Provide the (x, y) coordinate of the cell's center where the given text is located.  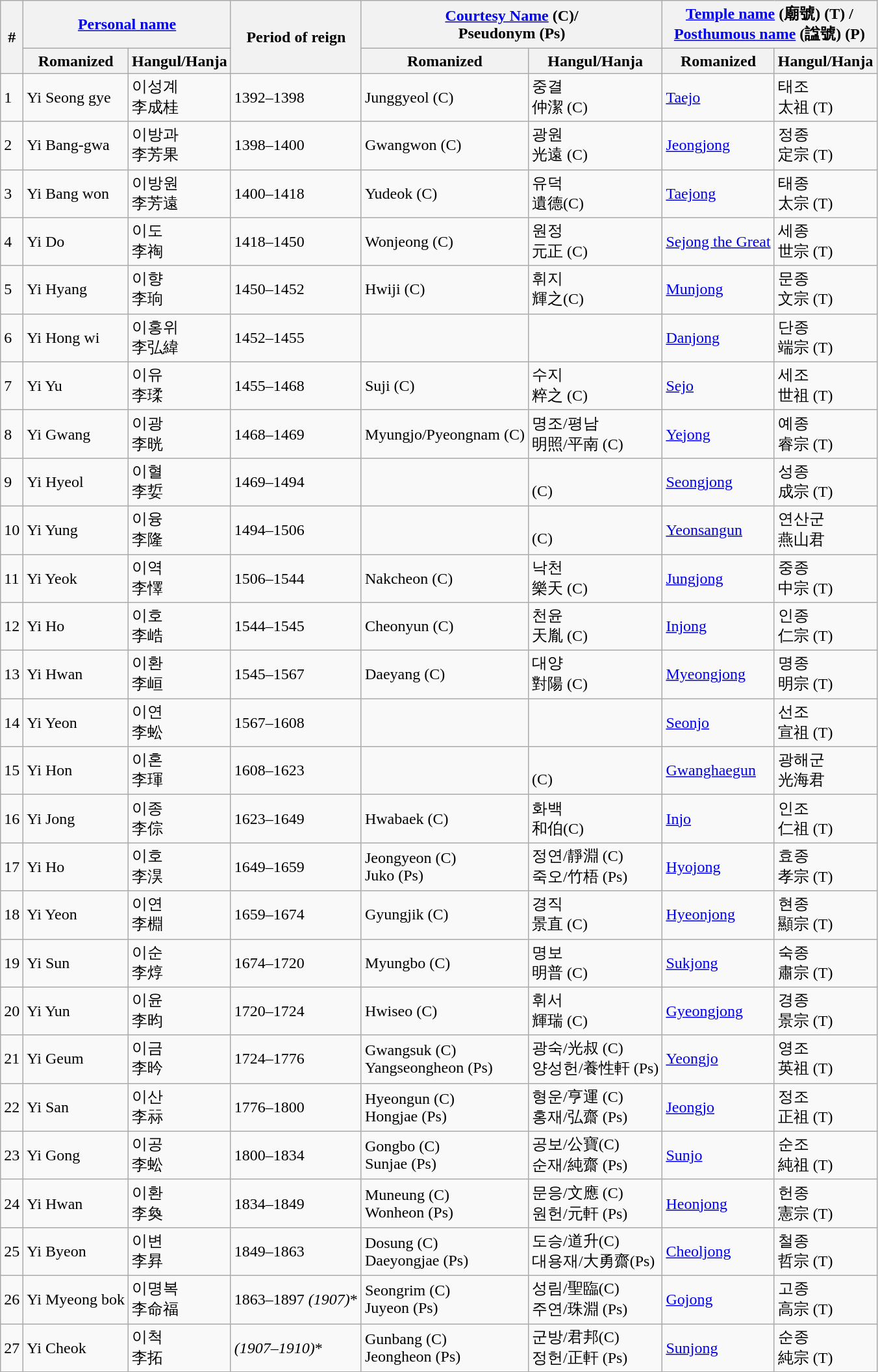
천윤天胤 (C) (595, 627)
Myungjo/Pyeongnam (C) (444, 434)
현종顯宗 (T) (825, 915)
Gyungjik (C) (444, 915)
Hyeongun (C)Hongjae (Ps) (444, 1107)
원정元正 (C) (595, 242)
이방원李芳遠 (180, 193)
단종端宗 (T) (825, 338)
1674–1720 (296, 963)
1849–1863 (296, 1251)
이종李倧 (180, 819)
1545–1567 (296, 675)
경직景直 (C) (595, 915)
도승/道升(C)대용재/大勇齋(Ps) (595, 1251)
Yi Geum (76, 1059)
Dosung (C)Daeyongjae (Ps) (444, 1251)
낙천樂天 (C) (595, 579)
Yi Yung (76, 530)
1506–1544 (296, 579)
Gwangsuk (C)Yangseongheon (Ps) (444, 1059)
8 (12, 434)
헌종憲宗 (T) (825, 1203)
Gongbo (C)Sunjae (Ps) (444, 1155)
이명복 李命福 (180, 1299)
1392–1398 (296, 97)
Yi Hyeol (76, 482)
정조正祖 (T) (825, 1107)
이연李棩 (180, 915)
Yi Yeok (76, 579)
Yi Bang won (76, 193)
Yi Bang-gwa (76, 145)
Munjong (718, 290)
1494–1506 (296, 530)
정종定宗 (T) (825, 145)
26 (12, 1299)
세조世祖 (T) (825, 386)
이산李祘 (180, 1107)
이환李峘 (180, 675)
Seongrim (C)Juyeon (Ps) (444, 1299)
Sukjong (718, 963)
9 (12, 482)
세종 世宗 (T) (825, 242)
대양對陽 (C) (595, 675)
이융李隆 (180, 530)
성림/聖臨(C)주연/珠淵 (Ps) (595, 1299)
Hwiseo (C) (444, 1011)
Sunjo (718, 1155)
Myeongjong (718, 675)
인종仁宗 (T) (825, 627)
11 (12, 579)
예종睿宗 (T) (825, 434)
문응/文應 (C)원헌/元軒 (Ps) (595, 1203)
13 (12, 675)
1468–1469 (296, 434)
인조仁祖 (T) (825, 819)
이호李峼 (180, 627)
Sejo (718, 386)
17 (12, 867)
Gyeongjong (718, 1011)
Yi Hong wi (76, 338)
명종明宗 (T) (825, 675)
Personal name (127, 25)
연산군燕山君 (825, 530)
경종景宗 (T) (825, 1011)
이성계李成桂 (180, 97)
1863–1897 (1907)* (296, 1299)
효종 孝宗 (T) (825, 867)
1623–1649 (296, 819)
1720–1724 (296, 1011)
Yi San (76, 1107)
1400–1418 (296, 193)
Taejo (718, 97)
Yudeok (C) (444, 193)
Yi Yun (76, 1011)
# (12, 37)
Gojong (718, 1299)
태종 太宗 (T) (825, 193)
성종 成宗 (T) (825, 482)
이유李瑈 (180, 386)
이혼李琿 (180, 771)
Courtesy Name (C)/ Pseudonym (Ps) (512, 25)
1608–1623 (296, 771)
Yeongjo (718, 1059)
Seonjo (718, 723)
Hyojong (718, 867)
2 (12, 145)
Yi Cheok (76, 1347)
이순李焞 (180, 963)
이금李昑 (180, 1059)
1418–1450 (296, 242)
5 (12, 290)
Danjong (718, 338)
이향李珦 (180, 290)
순종純宗 (T) (825, 1347)
Junggyeol (C) (444, 97)
휘지輝之(C) (595, 290)
순조純祖 (T) (825, 1155)
1455–1468 (296, 386)
Yi Hon (76, 771)
군방/君邦(C) 정헌/正軒 (Ps) (595, 1347)
1776–1800 (296, 1107)
Yeonsangun (718, 530)
22 (12, 1107)
Gunbang (C) Jeongheon (Ps) (444, 1347)
Yi Byeon (76, 1251)
Injong (718, 627)
중결 仲潔 (C) (595, 97)
1452–1455 (296, 338)
18 (12, 915)
Yejong (718, 434)
유덕 遺德(C) (595, 193)
Gwanghaegun (718, 771)
(1907–1910)* (296, 1347)
7 (12, 386)
Heonjong (718, 1203)
Yi Hyang (76, 290)
명조/평남明照/平南 (C) (595, 434)
숙종肅宗 (T) (825, 963)
형운/亨運 (C)홍재/弘齋 (Ps) (595, 1107)
Temple name (廟號) (T) / Posthumous name (諡號) (P) (770, 25)
Muneung (C)Wonheon (Ps) (444, 1203)
Jeongyeon (C)Juko (Ps) (444, 867)
Cheoljong (718, 1251)
이척李拓 (180, 1347)
Gwangwon (C) (444, 145)
1724–1776 (296, 1059)
Yi Gwang (76, 434)
이변李昪 (180, 1251)
1659–1674 (296, 915)
Cheonyun (C) (444, 627)
1469–1494 (296, 482)
이홍위李弘緯 (180, 338)
Hyeonjong (718, 915)
Suji (C) (444, 386)
Myungbo (C) (444, 963)
10 (12, 530)
15 (12, 771)
6 (12, 338)
Yi Yu (76, 386)
1567–1608 (296, 723)
이방과李芳果 (180, 145)
이도李祹 (180, 242)
Jeongjo (718, 1107)
중종中宗 (T) (825, 579)
Jeongjong (718, 145)
Injo (718, 819)
1 (12, 97)
Hwabaek (C) (444, 819)
이공李蚣 (180, 1155)
24 (12, 1203)
19 (12, 963)
이환李奐 (180, 1203)
Sunjong (718, 1347)
명보明普 (C) (595, 963)
공보/公寶(C)순재/純齋 (Ps) (595, 1155)
광해군 光海君 (825, 771)
철종哲宗 (T) (825, 1251)
화백 和伯(C) (595, 819)
Yi Sun (76, 963)
정연/靜淵 (C)죽오/竹梧 (Ps) (595, 867)
광숙/光叔 (C)양성헌/養性軒 (Ps) (595, 1059)
고종高宗 (T) (825, 1299)
21 (12, 1059)
Hwiji (C) (444, 290)
이혈李娎 (180, 482)
수지 粹之 (C) (595, 386)
선조宣祖 (T) (825, 723)
1398–1400 (296, 145)
Nakcheon (C) (444, 579)
Yi Gong (76, 1155)
1649–1659 (296, 867)
이호李淏 (180, 867)
1450–1452 (296, 290)
Taejong (718, 193)
이광李晄 (180, 434)
23 (12, 1155)
Daeyang (C) (444, 675)
영조英祖 (T) (825, 1059)
1800–1834 (296, 1155)
Seongjong (718, 482)
25 (12, 1251)
Wonjeong (C) (444, 242)
문종文宗 (T) (825, 290)
광원光遠 (C) (595, 145)
이역李懌 (180, 579)
16 (12, 819)
Period of reign (296, 37)
20 (12, 1011)
휘서輝瑞 (C) (595, 1011)
Sejong the Great (718, 242)
12 (12, 627)
Yi Do (76, 242)
14 (12, 723)
Jungjong (718, 579)
이윤李昀 (180, 1011)
Yi Myeong bok (76, 1299)
이연李蚣 (180, 723)
Yi Jong (76, 819)
3 (12, 193)
27 (12, 1347)
1544–1545 (296, 627)
Yi Seong gye (76, 97)
4 (12, 242)
1834–1849 (296, 1203)
태조太祖 (T) (825, 97)
